Capture the cell that displays the provided text and extract its [x, y] central coordinate. 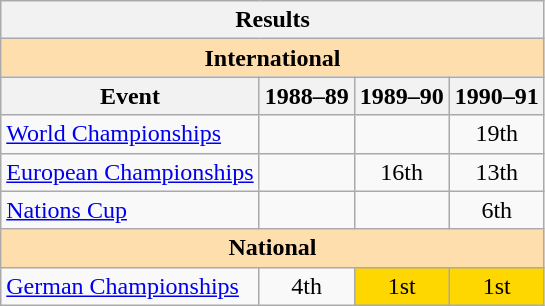
1988–89 [306, 96]
National [273, 248]
4th [306, 286]
1990–91 [496, 96]
European Championships [130, 172]
6th [496, 210]
19th [496, 134]
Nations Cup [130, 210]
World Championships [130, 134]
International [273, 58]
1989–90 [402, 96]
Results [273, 20]
German Championships [130, 286]
13th [496, 172]
16th [402, 172]
Event [130, 96]
